Pinpoint the cell where the given text exists, returning its [x, y] midpoint coordinate. 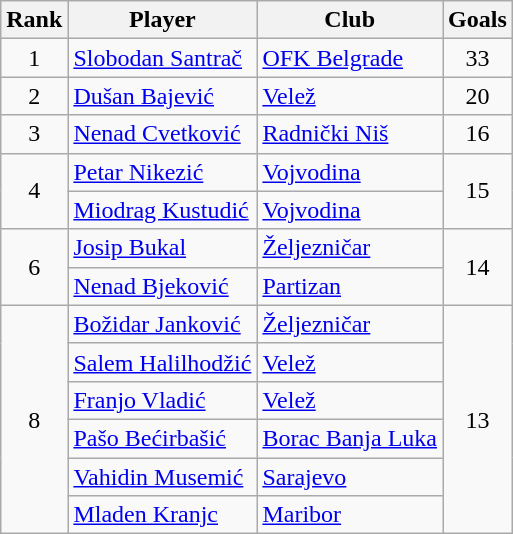
3 [34, 134]
Miodrag Kustudić [162, 210]
Dušan Bajević [162, 96]
Goals [478, 20]
15 [478, 191]
13 [478, 419]
Petar Nikezić [162, 172]
1 [34, 58]
Nenad Bjeković [162, 286]
33 [478, 58]
Radnički Niš [350, 134]
4 [34, 191]
Nenad Cvetković [162, 134]
Player [162, 20]
Vahidin Musemić [162, 477]
Club [350, 20]
Božidar Janković [162, 324]
Josip Bukal [162, 248]
Borac Banja Luka [350, 438]
8 [34, 419]
Sarajevo [350, 477]
Salem Halilhodžić [162, 362]
20 [478, 96]
16 [478, 134]
Partizan [350, 286]
Rank [34, 20]
Mladen Kranjc [162, 515]
Franjo Vladić [162, 400]
14 [478, 267]
Maribor [350, 515]
Slobodan Santrač [162, 58]
Pašo Bećirbašić [162, 438]
2 [34, 96]
6 [34, 267]
OFK Belgrade [350, 58]
